Search for the cell housing the specified text and yield its [x, y] center coordinate. 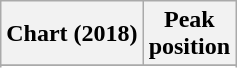
Chart (2018) [72, 34]
Peakposition [189, 34]
